Extract the (x, y) coordinate from the center of the cell holding the provided text.  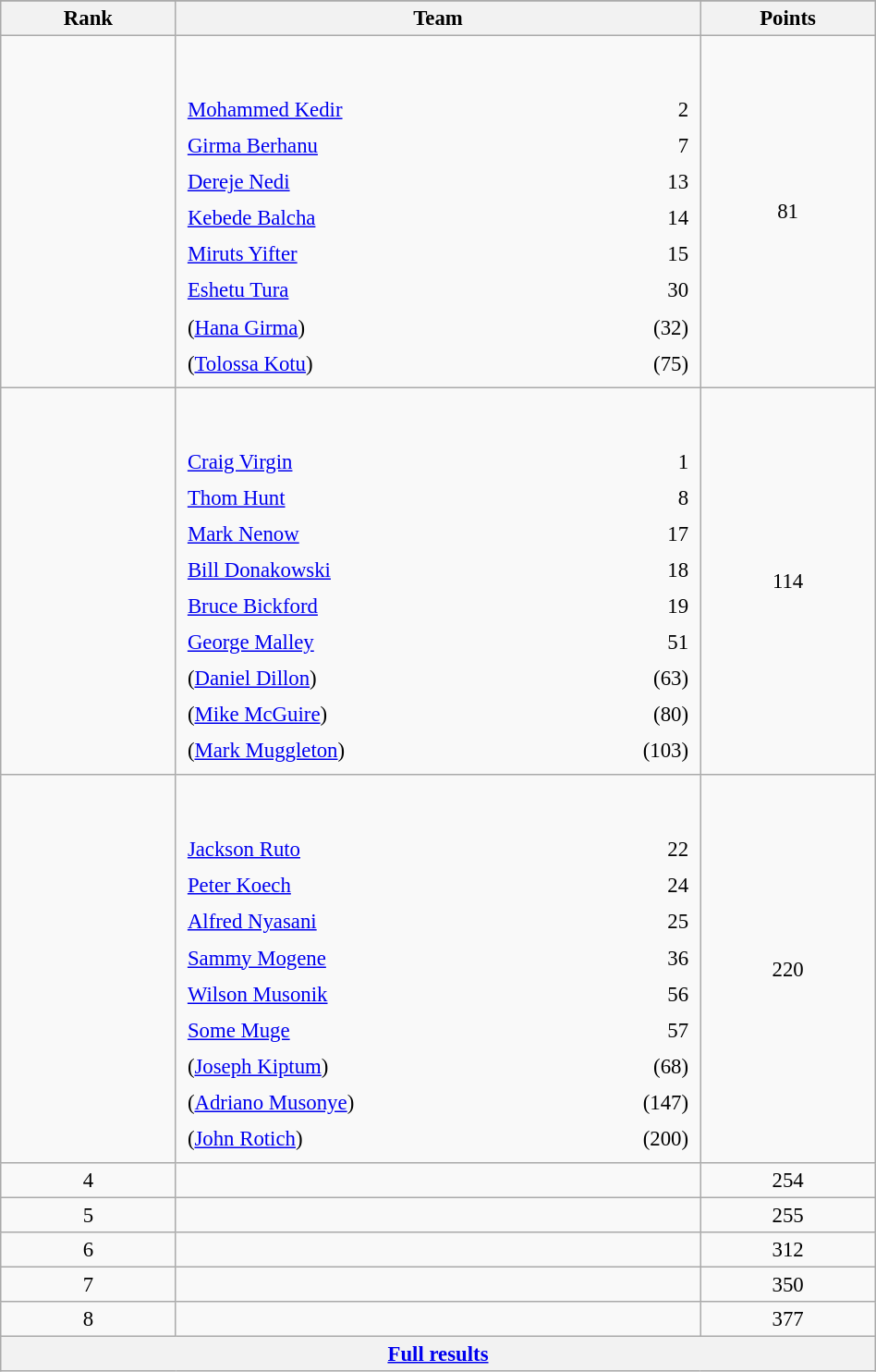
Sammy Mogene (377, 958)
57 (632, 1030)
Full results (438, 1354)
(Mark Muggleton) (373, 751)
(John Rotich) (377, 1138)
Craig Virgin (373, 461)
36 (632, 958)
Alfred Nyasani (377, 922)
19 (630, 606)
17 (630, 533)
15 (639, 254)
Eshetu Tura (383, 290)
5 (89, 1215)
22 (632, 850)
(Tolossa Kotu) (383, 362)
Dereje Nedi (383, 182)
Some Muge (377, 1030)
George Malley (373, 643)
Kebede Balcha (383, 218)
(103) (630, 751)
312 (787, 1250)
14 (639, 218)
2 (639, 110)
24 (632, 886)
(80) (630, 715)
Points (787, 18)
(32) (639, 326)
Mohammed Kedir (383, 110)
Mohammed Kedir 2 Girma Berhanu 7 Dereje Nedi 13 Kebede Balcha 14 Miruts Yifter 15 Eshetu Tura 30 (Hana Girma) (32) (Tolossa Kotu) (75) (438, 212)
(Daniel Dillon) (373, 679)
(Joseph Kiptum) (377, 1066)
Rank (89, 18)
6 (89, 1250)
377 (787, 1319)
Wilson Musonik (377, 994)
(63) (630, 679)
Peter Koech (377, 886)
1 (630, 461)
350 (787, 1285)
Miruts Yifter (383, 254)
(Adriano Musonye) (377, 1102)
254 (787, 1181)
Mark Nenow (373, 533)
30 (639, 290)
(Mike McGuire) (373, 715)
(75) (639, 362)
81 (787, 212)
Bruce Bickford (373, 606)
Girma Berhanu (383, 146)
(68) (632, 1066)
Jackson Ruto (377, 850)
56 (632, 994)
13 (639, 182)
Team (438, 18)
Thom Hunt (373, 497)
220 (787, 969)
4 (89, 1181)
51 (630, 643)
25 (632, 922)
255 (787, 1215)
(200) (632, 1138)
114 (787, 581)
18 (630, 570)
(147) (632, 1102)
(Hana Girma) (383, 326)
Bill Donakowski (373, 570)
